Find where the given text appears and provide that cell's center as [x, y] coordinate. 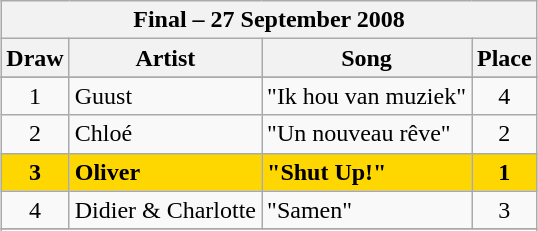
"Samen" [367, 210]
Oliver [165, 172]
Artist [165, 58]
Song [367, 58]
Final – 27 September 2008 [269, 20]
Draw [35, 58]
Chloé [165, 134]
"Un nouveau rêve" [367, 134]
Didier & Charlotte [165, 210]
Place [505, 58]
"Ik hou van muziek" [367, 96]
Guust [165, 96]
"Shut Up!" [367, 172]
